Detect which cell encompasses the target text, then output its (x, y) center coordinate. 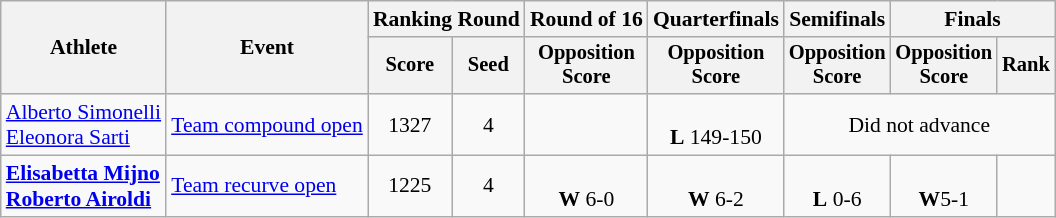
W 6-2 (716, 186)
L 0-6 (838, 186)
Quarterfinals (716, 19)
Score (410, 66)
Finals (972, 19)
Team compound open (267, 124)
1225 (410, 186)
Team recurve open (267, 186)
Did not advance (920, 124)
W5-1 (944, 186)
Ranking Round (446, 19)
L 149-150 (716, 124)
1327 (410, 124)
Semifinals (838, 19)
Athlete (84, 48)
Elisabetta Mijno Roberto Airoldi (84, 186)
Round of 16 (586, 19)
Alberto SimonelliEleonora Sarti (84, 124)
Event (267, 48)
Rank (1026, 66)
Seed (488, 66)
W 6-0 (586, 186)
